Determine the [x, y] coordinate at the center of the cell enclosing the given text.  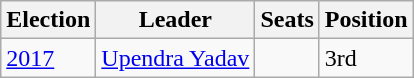
Election [48, 20]
2017 [48, 58]
Leader [176, 20]
Position [366, 20]
Seats [287, 20]
3rd [366, 58]
Upendra Yadav [176, 58]
